Return [X, Y] of the center of cell containing provided text 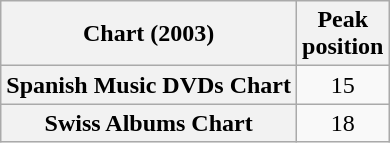
Spanish Music DVDs Chart [149, 85]
Peakposition [343, 34]
Swiss Albums Chart [149, 123]
15 [343, 85]
18 [343, 123]
Chart (2003) [149, 34]
